Scan for the cell matching the given text and deliver its [X, Y] coordinate at center. 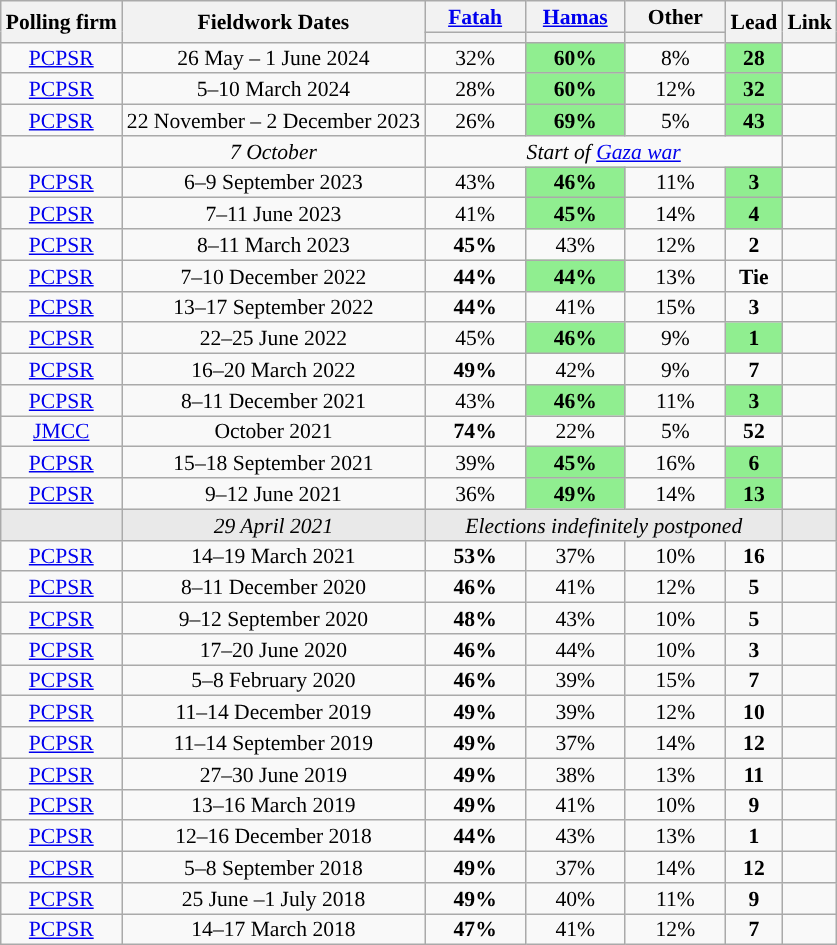
32 [754, 90]
8–11 December 2020 [274, 588]
7–10 December 2022 [274, 276]
27–30 June 2019 [274, 774]
43 [754, 120]
9–12 June 2021 [274, 494]
11–14 December 2019 [274, 712]
16% [675, 462]
12–16 December 2018 [274, 836]
40% [575, 898]
8–11 March 2023 [274, 244]
Start of Gaza war [604, 152]
6 [754, 462]
5–8 February 2020 [274, 680]
16 [754, 556]
6–9 September 2023 [274, 182]
Hamas [575, 16]
13–16 March 2019 [274, 804]
7 October [274, 152]
17–20 June 2020 [274, 650]
15–18 September 2021 [274, 462]
Link [810, 22]
22–25 June 2022 [274, 338]
36% [475, 494]
69% [575, 120]
11 [754, 774]
47% [475, 930]
22 November – 2 December 2023 [274, 120]
26 May – 1 June 2024 [274, 58]
28 [754, 58]
22% [575, 432]
Tie [754, 276]
10 [754, 712]
28% [475, 90]
48% [475, 618]
16–20 March 2022 [274, 370]
8–11 December 2021 [274, 400]
8% [675, 58]
7–11 June 2023 [274, 214]
13 [754, 494]
Fatah [475, 16]
5–8 September 2018 [274, 868]
26% [475, 120]
4 [754, 214]
2 [754, 244]
14–19 March 2021 [274, 556]
14–17 March 2018 [274, 930]
11–14 September 2019 [274, 742]
53% [475, 556]
13–17 September 2022 [274, 306]
9–12 September 2020 [274, 618]
Other [675, 16]
Fieldwork Dates [274, 22]
32% [475, 58]
29 April 2021 [274, 524]
October 2021 [274, 432]
Elections indefinitely postponed [604, 524]
74% [475, 432]
Lead [754, 22]
38% [575, 774]
52 [754, 432]
JMCC [62, 432]
25 June –1 July 2018 [274, 898]
5–10 March 2024 [274, 90]
42% [575, 370]
Polling firm [62, 22]
